Find where the given text appears and provide that cell's center as [x, y] coordinate. 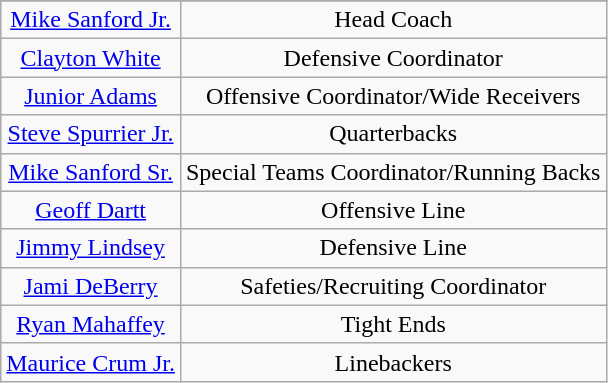
Tight Ends [393, 324]
Jimmy Lindsey [91, 248]
Geoff Dartt [91, 210]
Special Teams Coordinator/Running Backs [393, 172]
Ryan Mahaffey [91, 324]
Junior Adams [91, 96]
Head Coach [393, 20]
Maurice Crum Jr. [91, 362]
Mike Sanford Jr. [91, 20]
Offensive Coordinator/Wide Receivers [393, 96]
Linebackers [393, 362]
Mike Sanford Sr. [91, 172]
Safeties/Recruiting Coordinator [393, 286]
Jami DeBerry [91, 286]
Defensive Line [393, 248]
Offensive Line [393, 210]
Quarterbacks [393, 134]
Defensive Coordinator [393, 58]
Steve Spurrier Jr. [91, 134]
Clayton White [91, 58]
